From the cell containing the given text, extract its center point as (x, y) coordinate. 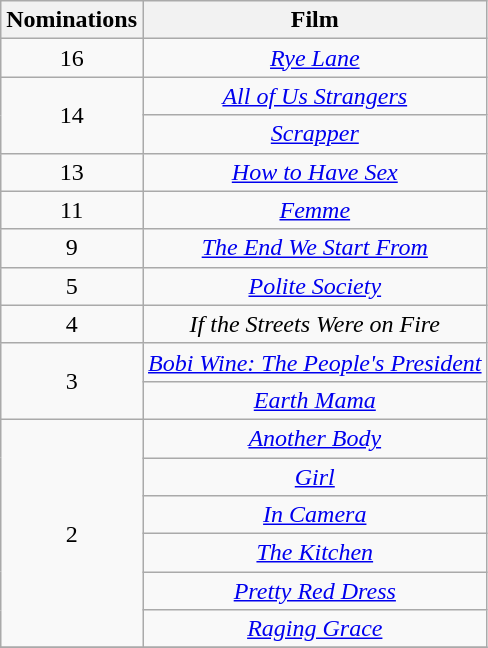
Another Body (314, 438)
9 (72, 248)
Nominations (72, 20)
Polite Society (314, 286)
Femme (314, 210)
Film (314, 20)
13 (72, 172)
Earth Mama (314, 400)
5 (72, 286)
Girl (314, 477)
Pretty Red Dress (314, 591)
All of Us Strangers (314, 96)
Scrapper (314, 134)
How to Have Sex (314, 172)
Bobi Wine: The People's President (314, 362)
14 (72, 115)
Raging Grace (314, 629)
If the Streets Were on Fire (314, 324)
11 (72, 210)
2 (72, 533)
Rye Lane (314, 58)
3 (72, 381)
The Kitchen (314, 553)
The End We Start From (314, 248)
In Camera (314, 515)
16 (72, 58)
4 (72, 324)
